For the text-containing cell, return its midpoint in (X, Y) coordinate format. 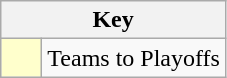
Key (114, 20)
Teams to Playoffs (134, 58)
